Find where the given text appears and provide that cell's center as [X, Y] coordinate. 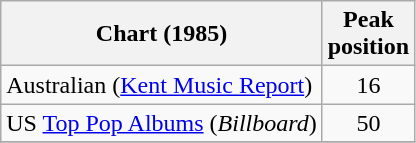
Chart (1985) [162, 34]
Australian (Kent Music Report) [162, 85]
16 [368, 85]
Peakposition [368, 34]
50 [368, 123]
US Top Pop Albums (Billboard) [162, 123]
